Return [X, Y] of the center of cell containing provided text 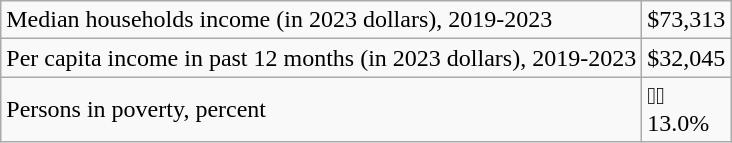
$32,045 [686, 58]
Persons in poverty, percent [322, 110]
13.0% [686, 110]
Per capita income in past 12 months (in 2023 dollars), 2019-2023 [322, 58]
$73,313 [686, 20]
Median households income (in 2023 dollars), 2019-2023 [322, 20]
